Search for the cell housing the specified text and yield its (X, Y) center coordinate. 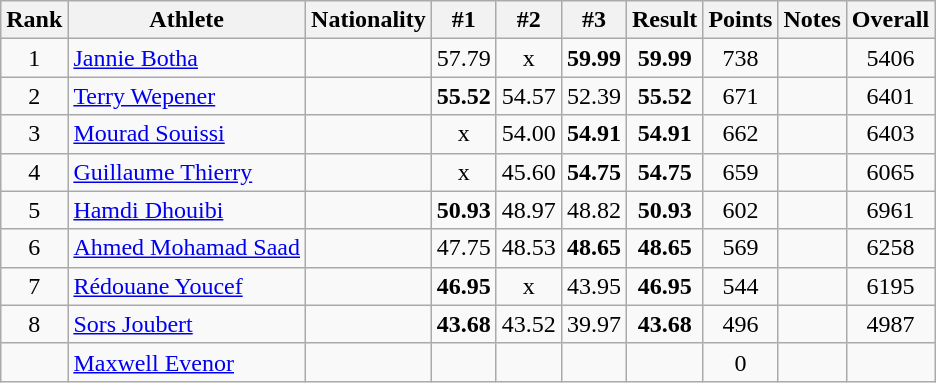
Hamdi Dhouibi (187, 210)
Points (740, 20)
659 (740, 172)
4987 (890, 324)
6065 (890, 172)
6195 (890, 286)
#2 (528, 20)
6961 (890, 210)
0 (740, 362)
1 (34, 58)
48.53 (528, 248)
Overall (890, 20)
569 (740, 248)
6258 (890, 248)
52.39 (594, 96)
48.97 (528, 210)
2 (34, 96)
544 (740, 286)
57.79 (464, 58)
5 (34, 210)
Guillaume Thierry (187, 172)
7 (34, 286)
Maxwell Evenor (187, 362)
45.60 (528, 172)
8 (34, 324)
4 (34, 172)
602 (740, 210)
54.00 (528, 134)
43.52 (528, 324)
Rédouane Youcef (187, 286)
Rank (34, 20)
738 (740, 58)
Mourad Souissi (187, 134)
39.97 (594, 324)
496 (740, 324)
43.95 (594, 286)
47.75 (464, 248)
48.82 (594, 210)
Ahmed Mohamad Saad (187, 248)
5406 (890, 58)
#3 (594, 20)
3 (34, 134)
Terry Wepener (187, 96)
6401 (890, 96)
Result (664, 20)
Athlete (187, 20)
671 (740, 96)
54.57 (528, 96)
#1 (464, 20)
Notes (812, 20)
Jannie Botha (187, 58)
6 (34, 248)
Nationality (369, 20)
662 (740, 134)
Sors Joubert (187, 324)
6403 (890, 134)
